Identify which cell holds the provided text, then report its (X, Y) central coordinate. 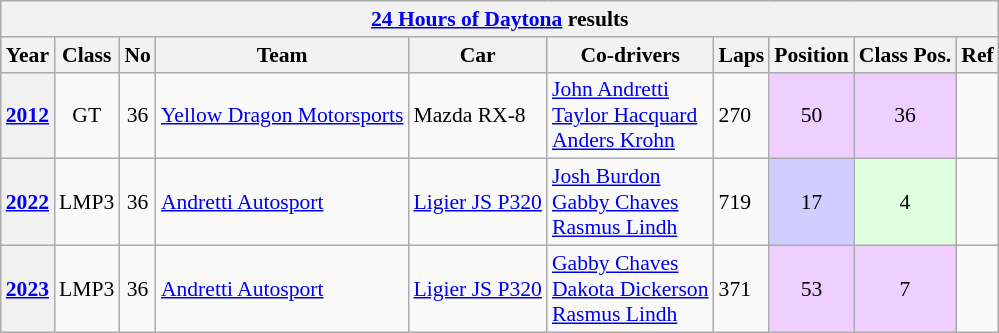
53 (811, 290)
719 (742, 202)
Yellow Dragon Motorsports (282, 116)
Class (86, 55)
Class Pos. (905, 55)
Gabby Chaves Dakota Dickerson Rasmus Lindh (630, 290)
24 Hours of Daytona results (500, 19)
17 (811, 202)
No (138, 55)
2023 (28, 290)
371 (742, 290)
4 (905, 202)
Josh Burdon Gabby Chaves Rasmus Lindh (630, 202)
John Andretti Taylor Hacquard Anders Krohn (630, 116)
Car (477, 55)
GT (86, 116)
270 (742, 116)
Co-drivers (630, 55)
7 (905, 290)
Team (282, 55)
2012 (28, 116)
50 (811, 116)
Mazda RX-8 (477, 116)
Position (811, 55)
Laps (742, 55)
2022 (28, 202)
Year (28, 55)
Ref (977, 55)
